Identify which cell holds the provided text, then report its (x, y) central coordinate. 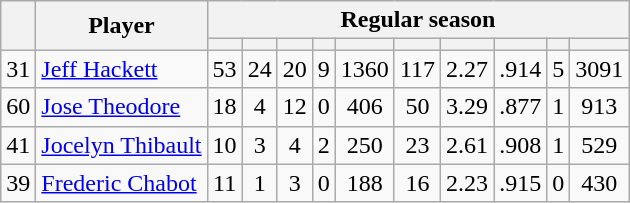
10 (224, 145)
2.27 (468, 69)
2.61 (468, 145)
Frederic Chabot (122, 183)
11 (224, 183)
Jeff Hackett (122, 69)
5 (558, 69)
24 (260, 69)
2.23 (468, 183)
430 (600, 183)
Jose Theodore (122, 107)
188 (364, 183)
2 (324, 145)
Jocelyn Thibault (122, 145)
1360 (364, 69)
3.29 (468, 107)
53 (224, 69)
20 (294, 69)
12 (294, 107)
Regular season (418, 20)
60 (18, 107)
.877 (520, 107)
913 (600, 107)
23 (417, 145)
250 (364, 145)
31 (18, 69)
.908 (520, 145)
406 (364, 107)
18 (224, 107)
9 (324, 69)
Player (122, 26)
.914 (520, 69)
39 (18, 183)
117 (417, 69)
.915 (520, 183)
50 (417, 107)
41 (18, 145)
16 (417, 183)
3091 (600, 69)
529 (600, 145)
